Locate the cell with the specified text and output its [X, Y] center coordinate. 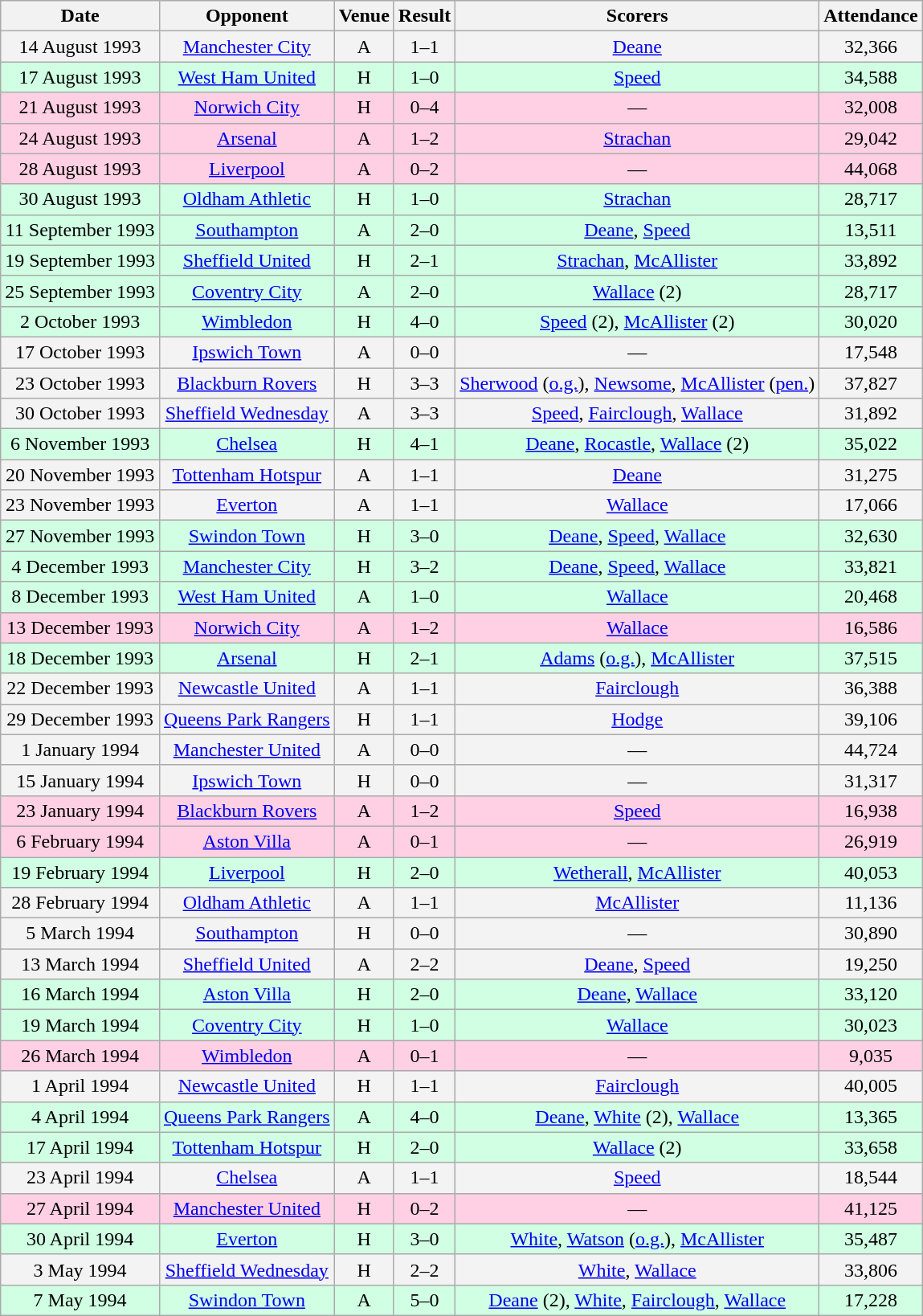
8 December 1993 [80, 597]
McAllister [638, 903]
37,827 [871, 383]
40,005 [871, 1086]
18,544 [871, 1178]
23 January 1994 [80, 811]
16,586 [871, 627]
26 March 1994 [80, 1056]
19,250 [871, 964]
17 April 1994 [80, 1147]
17 August 1993 [80, 77]
Deane, White (2), Wallace [638, 1117]
Hodge [638, 719]
Date [80, 16]
28 August 1993 [80, 169]
2 October 1993 [80, 321]
32,630 [871, 536]
Attendance [871, 16]
19 March 1994 [80, 1025]
Opponent [247, 16]
44,068 [871, 169]
6 February 1994 [80, 841]
29,042 [871, 138]
Strachan, McAllister [638, 260]
Wetherall, McAllister [638, 872]
30,890 [871, 934]
Scorers [638, 16]
19 February 1994 [80, 872]
16 March 1994 [80, 995]
30 April 1994 [80, 1239]
3–2 [424, 566]
Venue [364, 16]
White, Wallace [638, 1269]
32,366 [871, 47]
18 December 1993 [80, 658]
34,588 [871, 77]
31,892 [871, 414]
4 April 1994 [80, 1117]
17,228 [871, 1300]
23 November 1993 [80, 505]
26,919 [871, 841]
31,275 [871, 475]
23 April 1994 [80, 1178]
Speed (2), McAllister (2) [638, 321]
Speed, Fairclough, Wallace [638, 414]
5 March 1994 [80, 934]
25 September 1993 [80, 291]
33,658 [871, 1147]
40,053 [871, 872]
37,515 [871, 658]
14 August 1993 [80, 47]
Deane (2), White, Fairclough, Wallace [638, 1300]
33,892 [871, 260]
Deane, Wallace [638, 995]
39,106 [871, 719]
21 August 1993 [80, 108]
29 December 1993 [80, 719]
33,806 [871, 1269]
7 May 1994 [80, 1300]
17 October 1993 [80, 352]
15 January 1994 [80, 780]
5–0 [424, 1300]
11,136 [871, 903]
11 September 1993 [80, 230]
44,724 [871, 750]
41,125 [871, 1208]
Result [424, 16]
13,365 [871, 1117]
32,008 [871, 108]
35,487 [871, 1239]
White, Watson (o.g.), McAllister [638, 1239]
Adams (o.g.), McAllister [638, 658]
1 January 1994 [80, 750]
Sherwood (o.g.), Newsome, McAllister (pen.) [638, 383]
30,020 [871, 321]
30 October 1993 [80, 414]
24 August 1993 [80, 138]
20 November 1993 [80, 475]
27 April 1994 [80, 1208]
3 May 1994 [80, 1269]
4–1 [424, 444]
33,821 [871, 566]
0–4 [424, 108]
22 December 1993 [80, 689]
30 August 1993 [80, 199]
19 September 1993 [80, 260]
6 November 1993 [80, 444]
36,388 [871, 689]
Deane, Rocastle, Wallace (2) [638, 444]
35,022 [871, 444]
30,023 [871, 1025]
4 December 1993 [80, 566]
17,066 [871, 505]
13,511 [871, 230]
9,035 [871, 1056]
31,317 [871, 780]
13 March 1994 [80, 964]
20,468 [871, 597]
1 April 1994 [80, 1086]
13 December 1993 [80, 627]
16,938 [871, 811]
33,120 [871, 995]
23 October 1993 [80, 383]
27 November 1993 [80, 536]
17,548 [871, 352]
28 February 1994 [80, 903]
